For the text-containing cell, return its midpoint in (X, Y) coordinate format. 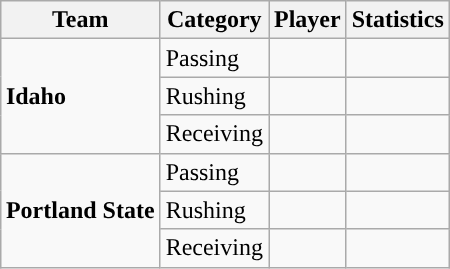
Team (80, 20)
Portland State (80, 210)
Idaho (80, 96)
Category (214, 20)
Statistics (398, 20)
Player (307, 20)
